Locate the cell with the specified text and output its [X, Y] center coordinate. 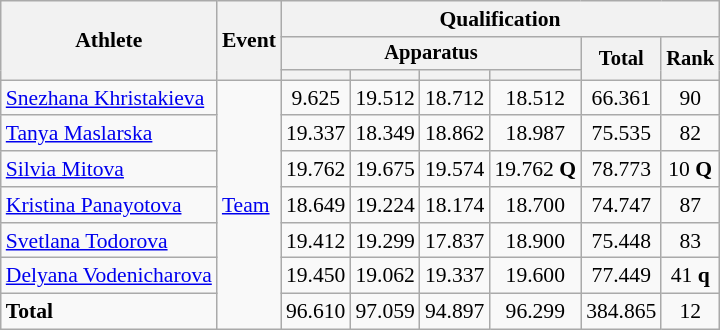
94.897 [454, 312]
18.987 [535, 134]
12 [690, 312]
96.299 [535, 312]
Team [249, 204]
Silvia Mitova [109, 169]
18.900 [535, 241]
Kristina Panayotova [109, 205]
17.837 [454, 241]
Delyana Vodenicharova [109, 276]
19.062 [384, 276]
Snezhana Khristakieva [109, 98]
Athlete [109, 40]
Rank [690, 58]
19.450 [316, 276]
66.361 [621, 98]
10 Q [690, 169]
18.174 [454, 205]
74.747 [621, 205]
19.299 [384, 241]
77.449 [621, 276]
Event [249, 40]
19.224 [384, 205]
97.059 [384, 312]
19.412 [316, 241]
18.512 [535, 98]
9.625 [316, 98]
96.610 [316, 312]
Qualification [500, 19]
83 [690, 241]
75.535 [621, 134]
75.448 [621, 241]
19.675 [384, 169]
19.574 [454, 169]
19.762 Q [535, 169]
78.773 [621, 169]
18.700 [535, 205]
18.649 [316, 205]
18.712 [454, 98]
384.865 [621, 312]
82 [690, 134]
Svetlana Todorova [109, 241]
41 q [690, 276]
18.349 [384, 134]
19.600 [535, 276]
Apparatus [431, 54]
19.512 [384, 98]
19.762 [316, 169]
18.862 [454, 134]
Tanya Maslarska [109, 134]
90 [690, 98]
87 [690, 205]
